Extract the [x, y] coordinate from the center of the cell holding the provided text.  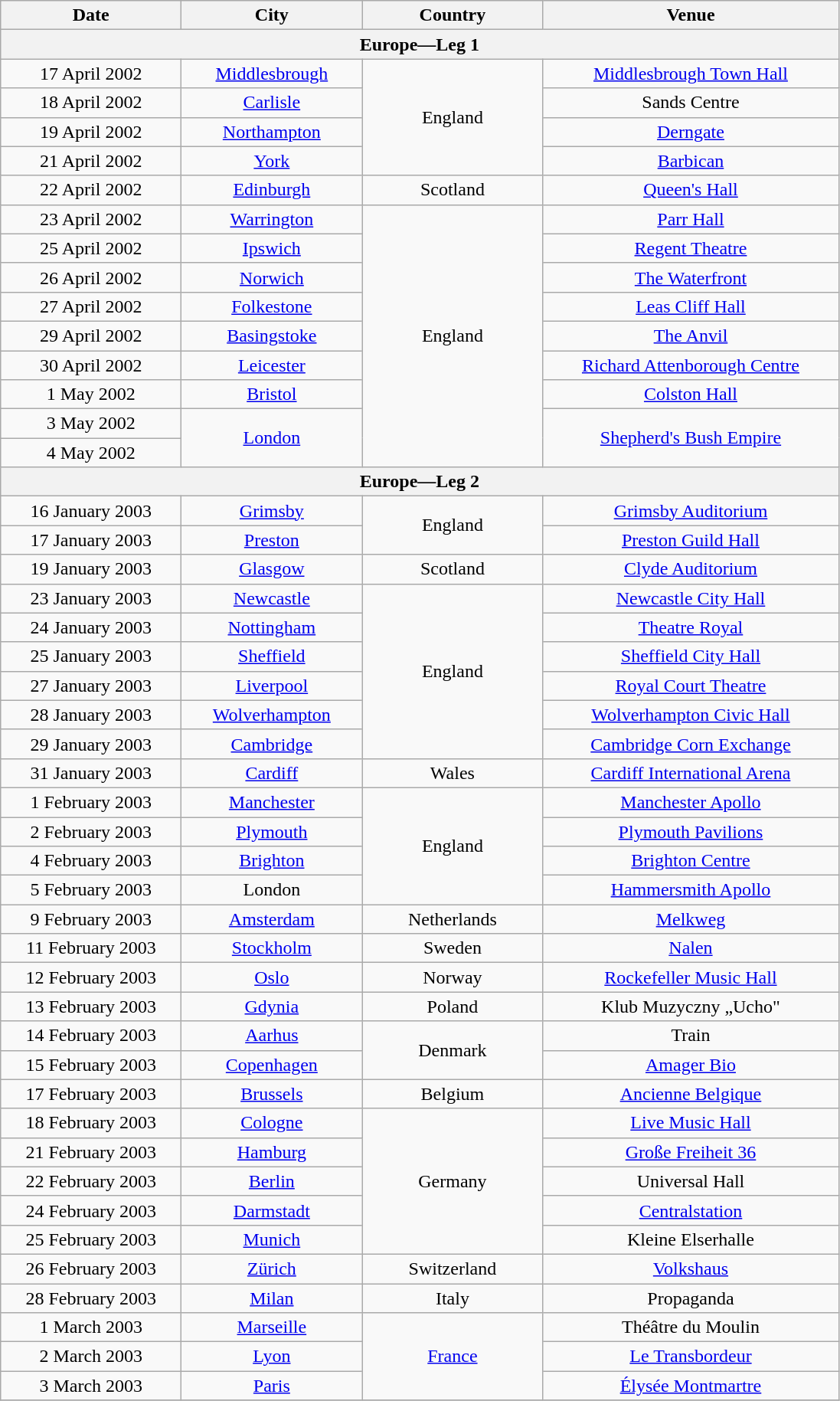
Clyde Auditorium [691, 569]
1 March 2003 [91, 1327]
Norway [453, 977]
14 February 2003 [91, 1036]
25 February 2003 [91, 1239]
Élysée Montmartre [691, 1386]
Ipswich [272, 248]
Carlisle [272, 103]
21 February 2003 [91, 1152]
28 February 2003 [91, 1298]
19 April 2002 [91, 132]
23 January 2003 [91, 598]
4 February 2003 [91, 861]
Netherlands [453, 919]
Amager Bio [691, 1065]
Sands Centre [691, 103]
4 May 2002 [91, 453]
25 January 2003 [91, 656]
15 February 2003 [91, 1065]
Cambridge [272, 744]
29 January 2003 [91, 744]
Date [91, 15]
31 January 2003 [91, 773]
Edinburgh [272, 190]
28 January 2003 [91, 715]
Denmark [453, 1050]
Europe—Leg 2 [420, 482]
Preston [272, 540]
26 February 2003 [91, 1268]
Queen's Hall [691, 190]
Lyon [272, 1357]
Centralstation [691, 1210]
17 February 2003 [91, 1094]
Parr Hall [691, 219]
Preston Guild Hall [691, 540]
Manchester Apollo [691, 802]
Venue [691, 15]
Royal Court Theatre [691, 686]
Sweden [453, 948]
Norwich [272, 277]
18 February 2003 [91, 1123]
2 March 2003 [91, 1357]
Bristol [272, 394]
18 April 2002 [91, 103]
Plymouth [272, 831]
27 April 2002 [91, 306]
Kleine Elserhalle [691, 1239]
Amsterdam [272, 919]
Poland [453, 1007]
Copenhagen [272, 1065]
Italy [453, 1298]
Hamburg [272, 1152]
Northampton [272, 132]
Middlesbrough Town Hall [691, 74]
The Anvil [691, 336]
30 April 2002 [91, 365]
Glasgow [272, 569]
Ancienne Belgique [691, 1094]
Manchester [272, 802]
France [453, 1357]
York [272, 161]
Switzerland [453, 1268]
Nottingham [272, 627]
Rockefeller Music Hall [691, 977]
23 April 2002 [91, 219]
Hammersmith Apollo [691, 890]
2 February 2003 [91, 831]
Regent Theatre [691, 248]
Leicester [272, 365]
Munich [272, 1239]
Liverpool [272, 686]
Stockholm [272, 948]
Sheffield [272, 656]
3 March 2003 [91, 1386]
Basingstoke [272, 336]
Train [691, 1036]
12 February 2003 [91, 977]
Milan [272, 1298]
Plymouth Pavilions [691, 831]
Barbican [691, 161]
Berlin [272, 1181]
29 April 2002 [91, 336]
19 January 2003 [91, 569]
The Waterfront [691, 277]
Cologne [272, 1123]
Live Music Hall [691, 1123]
Grimsby Auditorium [691, 511]
5 February 2003 [91, 890]
Folkestone [272, 306]
Colston Hall [691, 394]
Country [453, 15]
24 February 2003 [91, 1210]
3 May 2002 [91, 424]
Cardiff [272, 773]
Warrington [272, 219]
Theatre Royal [691, 627]
1 February 2003 [91, 802]
Europe—Leg 1 [420, 44]
Klub Muzyczny „Ucho" [691, 1007]
Grimsby [272, 511]
1 May 2002 [91, 394]
Leas Cliff Hall [691, 306]
Brighton Centre [691, 861]
Oslo [272, 977]
27 January 2003 [91, 686]
11 February 2003 [91, 948]
Universal Hall [691, 1181]
Zürich [272, 1268]
Middlesbrough [272, 74]
25 April 2002 [91, 248]
Paris [272, 1386]
21 April 2002 [91, 161]
Aarhus [272, 1036]
Brighton [272, 861]
22 February 2003 [91, 1181]
Volkshaus [691, 1268]
Cambridge Corn Exchange [691, 744]
24 January 2003 [91, 627]
17 April 2002 [91, 74]
Marseille [272, 1327]
Sheffield City Hall [691, 656]
22 April 2002 [91, 190]
Le Transbordeur [691, 1357]
Newcastle [272, 598]
City [272, 15]
Propaganda [691, 1298]
Wolverhampton Civic Hall [691, 715]
Germany [453, 1181]
13 February 2003 [91, 1007]
Darmstadt [272, 1210]
Wolverhampton [272, 715]
Melkweg [691, 919]
9 February 2003 [91, 919]
Brussels [272, 1094]
16 January 2003 [91, 511]
17 January 2003 [91, 540]
Newcastle City Hall [691, 598]
Wales [453, 773]
Shepherd's Bush Empire [691, 438]
Richard Attenborough Centre [691, 365]
Cardiff International Arena [691, 773]
Théâtre du Moulin [691, 1327]
Nalen [691, 948]
Große Freiheit 36 [691, 1152]
Belgium [453, 1094]
Gdynia [272, 1007]
26 April 2002 [91, 277]
Derngate [691, 132]
